Scan for the cell matching the given text and deliver its [x, y] coordinate at center. 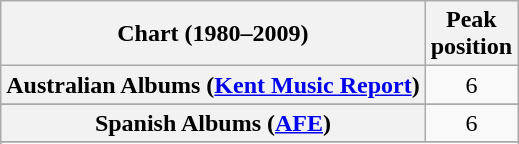
Spanish Albums (AFE) [213, 123]
Peakposition [471, 34]
Australian Albums (Kent Music Report) [213, 85]
Chart (1980–2009) [213, 34]
